Output the [x, y] coordinate of the center of the cell containing the given text.  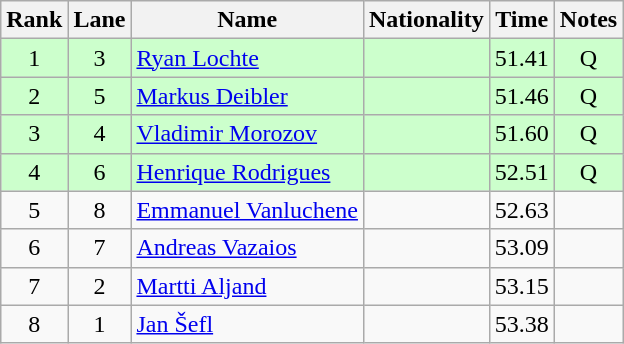
Name [248, 20]
Lane [100, 20]
51.46 [522, 96]
Rank [34, 20]
Markus Deibler [248, 96]
Jan Šefl [248, 324]
53.38 [522, 324]
51.41 [522, 58]
Vladimir Morozov [248, 134]
Andreas Vazaios [248, 248]
53.15 [522, 286]
Henrique Rodrigues [248, 172]
Notes [588, 20]
Ryan Lochte [248, 58]
Martti Aljand [248, 286]
Time [522, 20]
52.63 [522, 210]
51.60 [522, 134]
52.51 [522, 172]
Emmanuel Vanluchene [248, 210]
53.09 [522, 248]
Nationality [426, 20]
